Return the [x, y] coordinate for the center point of the cell that contains the specified text.  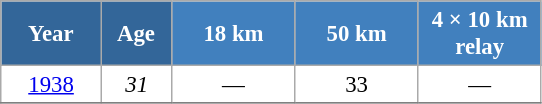
Year [52, 34]
31 [136, 85]
4 × 10 km relay [480, 34]
33 [356, 85]
1938 [52, 85]
18 km [234, 34]
50 km [356, 34]
Age [136, 34]
